Identify which cell holds the provided text, then report its [x, y] central coordinate. 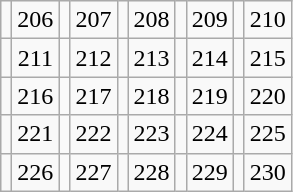
223 [152, 134]
218 [152, 96]
206 [36, 20]
229 [210, 172]
216 [36, 96]
227 [94, 172]
226 [36, 172]
215 [268, 58]
221 [36, 134]
217 [94, 96]
230 [268, 172]
211 [36, 58]
212 [94, 58]
220 [268, 96]
210 [268, 20]
208 [152, 20]
219 [210, 96]
225 [268, 134]
209 [210, 20]
207 [94, 20]
228 [152, 172]
224 [210, 134]
213 [152, 58]
214 [210, 58]
222 [94, 134]
